Scan for the cell matching the given text and deliver its [x, y] coordinate at center. 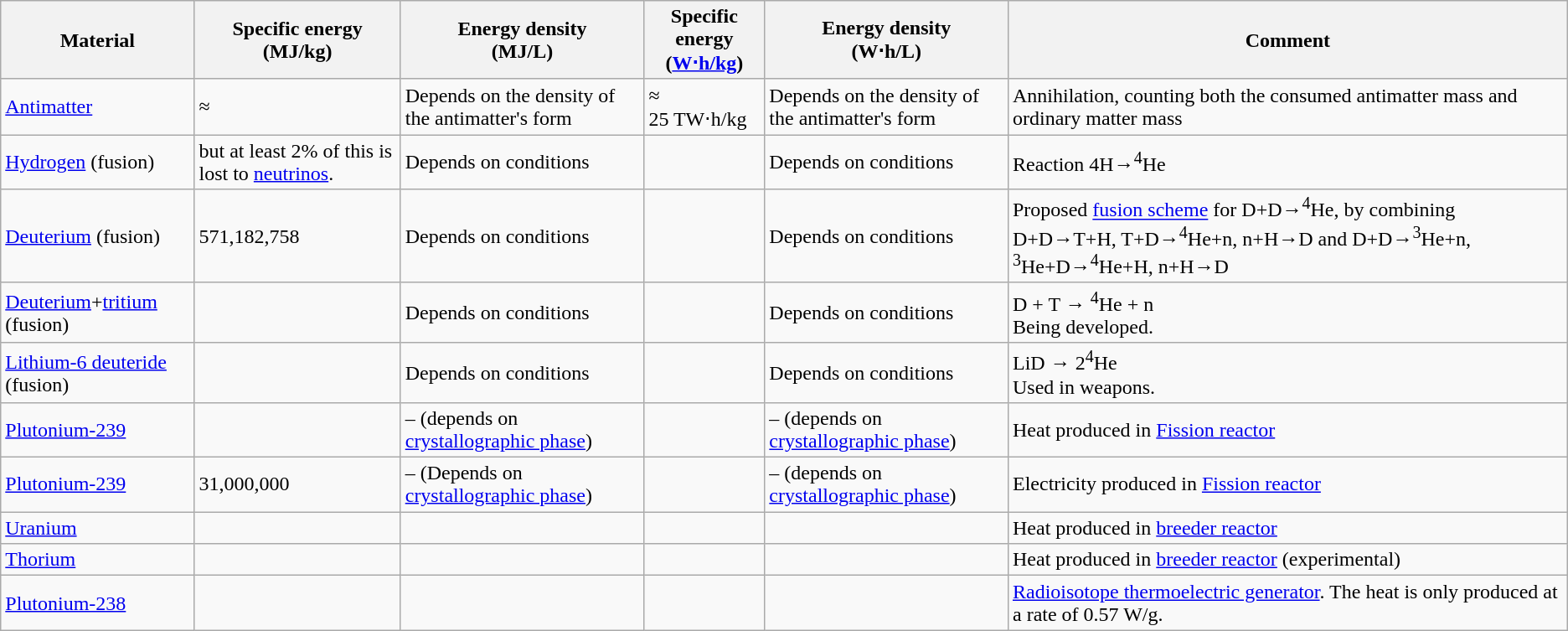
Specific energy(W⋅h/kg) [704, 40]
31,000,000 [297, 484]
Annihilation, counting both the consumed antimatter mass and ordinary matter mass [1287, 107]
Energy density(MJ/L) [523, 40]
Antimatter [97, 107]
Heat produced in breeder reactor (experimental) [1287, 560]
Specific energy(MJ/kg) [297, 40]
Material [97, 40]
but at least 2% of this is lost to neutrinos. [297, 163]
Heat produced in Fission reactor [1287, 431]
Energy density(W⋅h/L) [886, 40]
Heat produced in breeder reactor [1287, 528]
Reaction 4H→4He [1287, 163]
Plutonium-238 [97, 603]
Radioisotope thermoelectric generator. The heat is only produced at a rate of 0.57 W/g. [1287, 603]
Electricity produced in Fission reactor [1287, 484]
≈ [297, 107]
Uranium [97, 528]
Thorium [97, 560]
571,182,758 [297, 236]
≈ 25 TW⋅h/kg [704, 107]
Deuterium (fusion) [97, 236]
Lithium-6 deuteride (fusion) [97, 373]
LiD → 24HeUsed in weapons. [1287, 373]
– (Depends on crystallographic phase) [523, 484]
Proposed fusion scheme for D+D→4He, by combining D+D→T+H, T+D→4He+n, n+H→D and D+D→3He+n, 3He+D→4He+H, n+H→D [1287, 236]
D + T → 4He + nBeing developed. [1287, 313]
Comment [1287, 40]
Hydrogen (fusion) [97, 163]
Deuterium+tritium (fusion) [97, 313]
